Output the [x, y] coordinate of the center of the cell containing the given text.  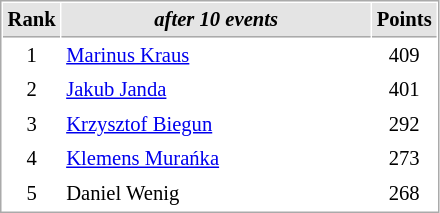
Jakub Janda [216, 90]
4 [32, 158]
Klemens Murańka [216, 158]
Marinus Kraus [216, 56]
5 [32, 194]
Daniel Wenig [216, 194]
409 [404, 56]
Rank [32, 20]
268 [404, 194]
401 [404, 90]
3 [32, 124]
Points [404, 20]
1 [32, 56]
273 [404, 158]
2 [32, 90]
after 10 events [216, 20]
292 [404, 124]
Krzysztof Biegun [216, 124]
